Return (x, y) of the center of cell containing provided text 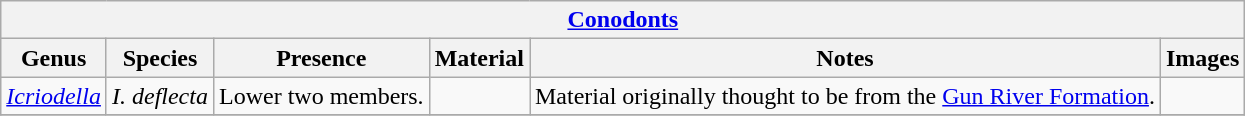
Conodonts (623, 20)
Genus (54, 58)
Species (160, 58)
I. deflecta (160, 96)
Lower two members. (321, 96)
Icriodella (54, 96)
Presence (321, 58)
Material originally thought to be from the Gun River Formation. (846, 96)
Notes (846, 58)
Material (479, 58)
Images (1202, 58)
